Provide the [x, y] coordinate of the cell's center where the given text is located.  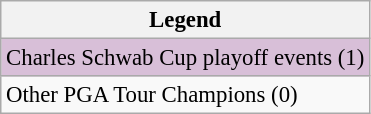
Legend [186, 20]
Charles Schwab Cup playoff events (1) [186, 58]
Other PGA Tour Champions (0) [186, 95]
